Determine the [X, Y] coordinate at the center of the cell enclosing the given text.  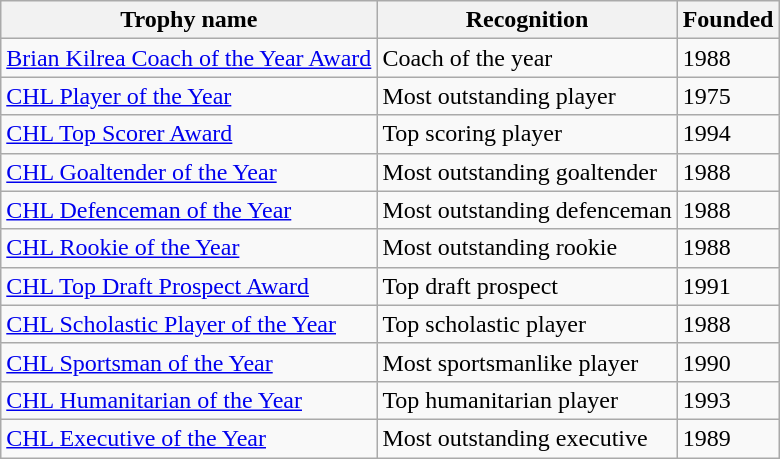
1990 [728, 362]
1993 [728, 400]
Most outstanding defenceman [527, 210]
1994 [728, 134]
Most outstanding executive [527, 438]
CHL Player of the Year [189, 96]
Top draft prospect [527, 286]
CHL Executive of the Year [189, 438]
1975 [728, 96]
1991 [728, 286]
CHL Sportsman of the Year [189, 362]
CHL Top Draft Prospect Award [189, 286]
CHL Defenceman of the Year [189, 210]
Top humanitarian player [527, 400]
Most outstanding goaltender [527, 172]
Top scoring player [527, 134]
Founded [728, 20]
CHL Humanitarian of the Year [189, 400]
Brian Kilrea Coach of the Year Award [189, 58]
CHL Top Scorer Award [189, 134]
Coach of the year [527, 58]
CHL Rookie of the Year [189, 248]
1989 [728, 438]
Top scholastic player [527, 324]
Recognition [527, 20]
CHL Goaltender of the Year [189, 172]
Trophy name [189, 20]
Most outstanding player [527, 96]
Most sportsmanlike player [527, 362]
CHL Scholastic Player of the Year [189, 324]
Most outstanding rookie [527, 248]
